Locate the cell with the specified text and output its (x, y) center coordinate. 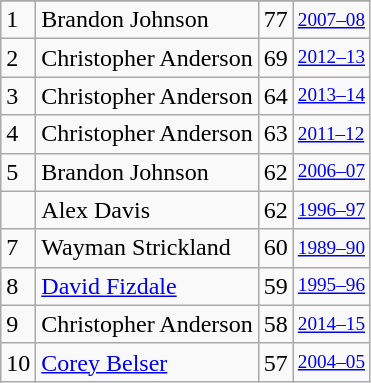
3 (18, 96)
64 (276, 96)
7 (18, 248)
2004–05 (331, 362)
Wayman Strickland (147, 248)
2013–14 (331, 96)
10 (18, 362)
5 (18, 172)
Alex Davis (147, 210)
57 (276, 362)
77 (276, 20)
60 (276, 248)
2007–08 (331, 20)
1989–90 (331, 248)
Corey Belser (147, 362)
63 (276, 134)
2 (18, 58)
59 (276, 286)
8 (18, 286)
1996–97 (331, 210)
1995–96 (331, 286)
58 (276, 324)
2014–15 (331, 324)
69 (276, 58)
2006–07 (331, 172)
2011–12 (331, 134)
2012–13 (331, 58)
9 (18, 324)
4 (18, 134)
1 (18, 20)
David Fizdale (147, 286)
